Determine the [X, Y] coordinate at the center of the cell enclosing the given text.  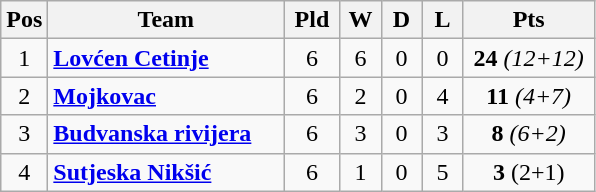
Lovćen Cetinje [166, 58]
Mojkovac [166, 96]
Pts [528, 20]
L [442, 20]
Sutjeska Nikšić [166, 172]
D [402, 20]
8 (6+2) [528, 134]
Budvanska rivijera [166, 134]
Pld [312, 20]
11 (4+7) [528, 96]
5 [442, 172]
Pos [24, 20]
W [360, 20]
24 (12+12) [528, 58]
3 (2+1) [528, 172]
Team [166, 20]
